Determine the (X, Y) coordinate at the center of the cell enclosing the given text.  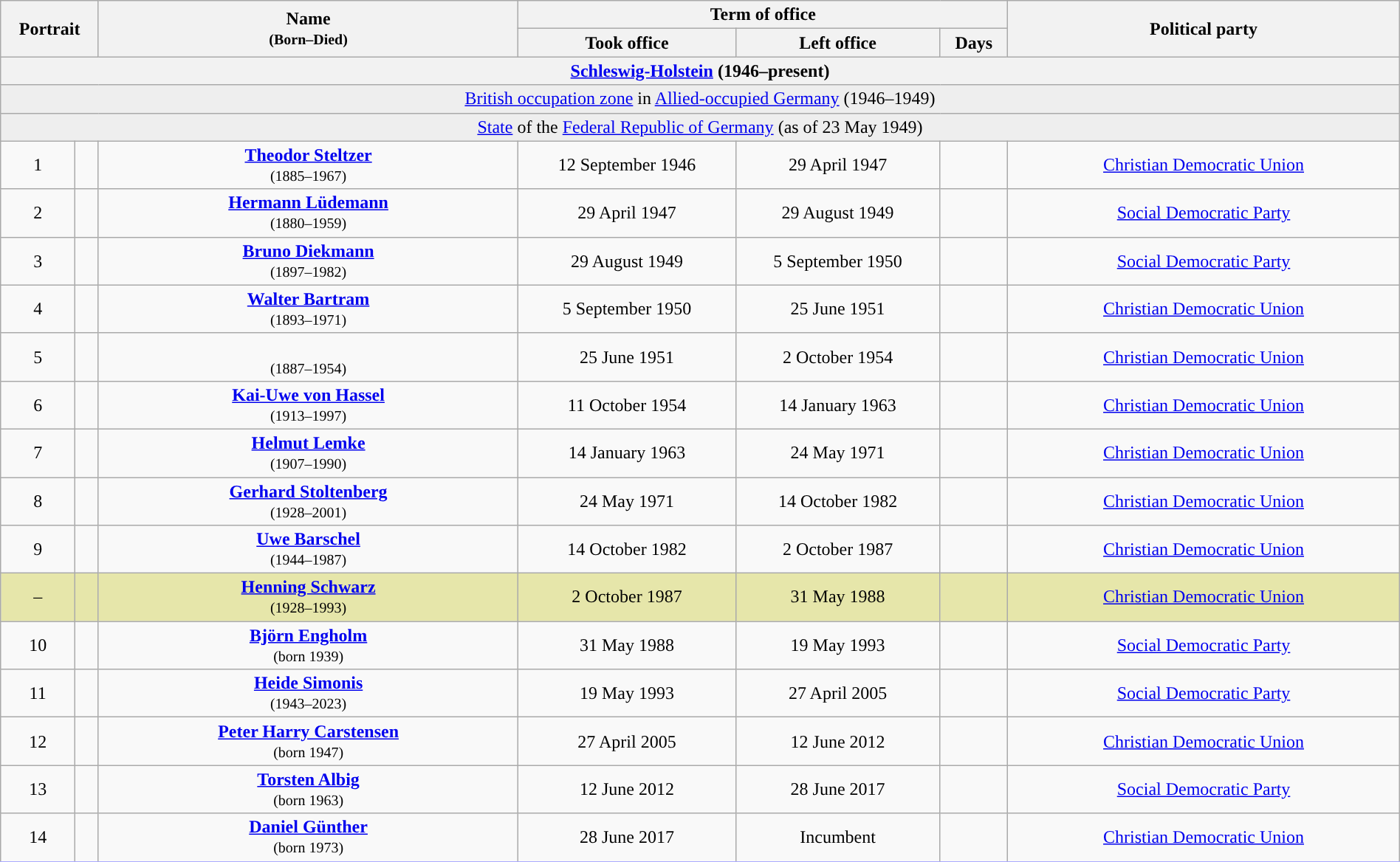
Left office (837, 43)
Term of office (764, 15)
7 (38, 453)
Heide Simonis(1943–2023) (308, 694)
Days (974, 43)
1 (38, 165)
12 (38, 741)
Political party (1204, 29)
14 (38, 837)
State of the Federal Republic of Germany (as of 23 May 1949) (700, 127)
2 October 1954 (837, 357)
Portrait (50, 29)
9 (38, 549)
10 (38, 645)
Uwe Barschel(1944–1987) (308, 549)
Hermann Lüdemann(1880–1959) (308, 213)
13 (38, 790)
Took office (627, 43)
Torsten Albig(born 1963) (308, 790)
– (38, 598)
Name(Born–Died) (308, 29)
Walter Bartram(1893–1971) (308, 308)
Kai-Uwe von Hassel(1913–1997) (308, 404)
Helmut Lemke(1907–1990) (308, 453)
Daniel Günther(born 1973) (308, 837)
Incumbent (837, 837)
Björn Engholm(born 1939) (308, 645)
Peter Harry Carstensen(born 1947) (308, 741)
Bruno Diekmann(1897–1982) (308, 261)
12 September 1946 (627, 165)
8 (38, 500)
3 (38, 261)
British occupation zone in Allied-occupied Germany (1946–1949) (700, 99)
6 (38, 404)
Henning Schwarz(1928–1993) (308, 598)
11 (38, 694)
Theodor Steltzer(1885–1967) (308, 165)
Gerhard Stoltenberg(1928–2001) (308, 500)
Schleswig-Holstein (1946–present) (700, 71)
11 October 1954 (627, 404)
(1887–1954) (308, 357)
4 (38, 308)
5 (38, 357)
2 (38, 213)
